For the text-containing cell, return its midpoint in [x, y] coordinate format. 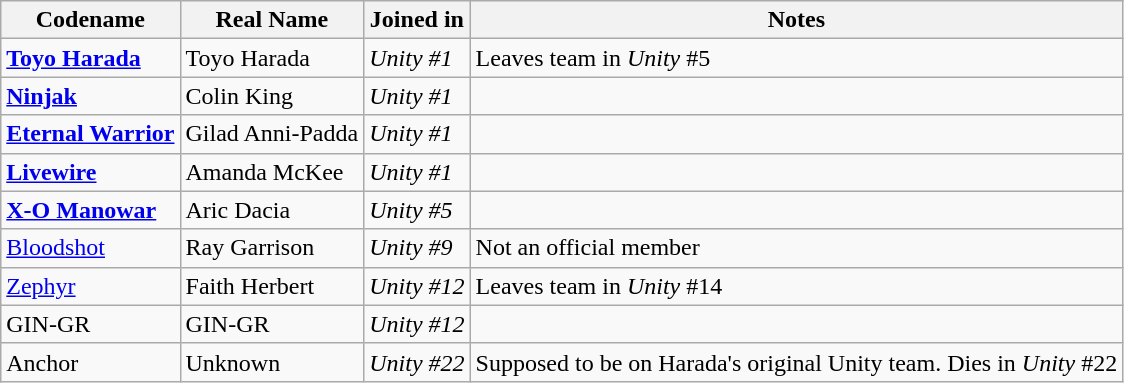
X-O Manowar [90, 210]
Livewire [90, 172]
Real Name [272, 20]
Leaves team in Unity #5 [796, 58]
Leaves team in Unity #14 [796, 286]
Gilad Anni-Padda [272, 134]
Unity #22 [417, 362]
Notes [796, 20]
Ray Garrison [272, 248]
Codename [90, 20]
Supposed to be on Harada's original Unity team. Dies in Unity #22 [796, 362]
Unknown [272, 362]
Amanda McKee [272, 172]
Ninjak [90, 96]
Colin King [272, 96]
Unity #9 [417, 248]
Eternal Warrior [90, 134]
Joined in [417, 20]
Unity #5 [417, 210]
Not an official member [796, 248]
Aric Dacia [272, 210]
Faith Herbert [272, 286]
Anchor [90, 362]
Zephyr [90, 286]
Bloodshot [90, 248]
